Locate the cell with the specified text and output its (X, Y) center coordinate. 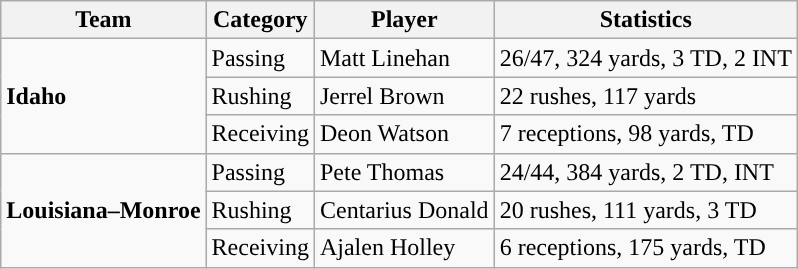
Centarius Donald (404, 210)
Louisiana–Monroe (104, 210)
Statistics (646, 20)
Matt Linehan (404, 58)
7 receptions, 98 yards, TD (646, 134)
Player (404, 20)
6 receptions, 175 yards, TD (646, 248)
Team (104, 20)
22 rushes, 117 yards (646, 96)
Idaho (104, 96)
Pete Thomas (404, 172)
26/47, 324 yards, 3 TD, 2 INT (646, 58)
24/44, 384 yards, 2 TD, INT (646, 172)
Deon Watson (404, 134)
20 rushes, 111 yards, 3 TD (646, 210)
Jerrel Brown (404, 96)
Category (260, 20)
Ajalen Holley (404, 248)
